Scan for the cell matching the given text and deliver its (x, y) coordinate at center. 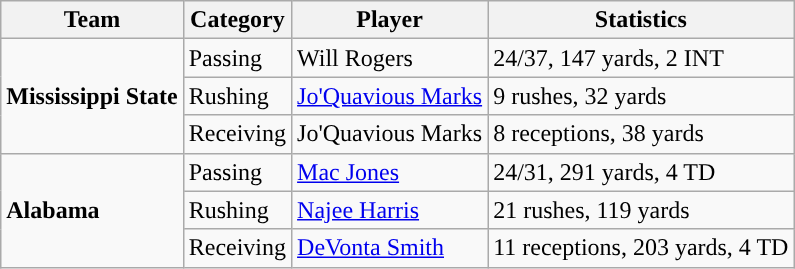
Team (92, 20)
9 rushes, 32 yards (641, 96)
8 receptions, 38 yards (641, 134)
Mac Jones (390, 172)
Najee Harris (390, 210)
Will Rogers (390, 58)
Alabama (92, 210)
Category (237, 20)
Statistics (641, 20)
24/37, 147 yards, 2 INT (641, 58)
21 rushes, 119 yards (641, 210)
DeVonta Smith (390, 248)
11 receptions, 203 yards, 4 TD (641, 248)
Player (390, 20)
Mississippi State (92, 96)
24/31, 291 yards, 4 TD (641, 172)
